Pinpoint the cell where the given text exists, returning its [X, Y] midpoint coordinate. 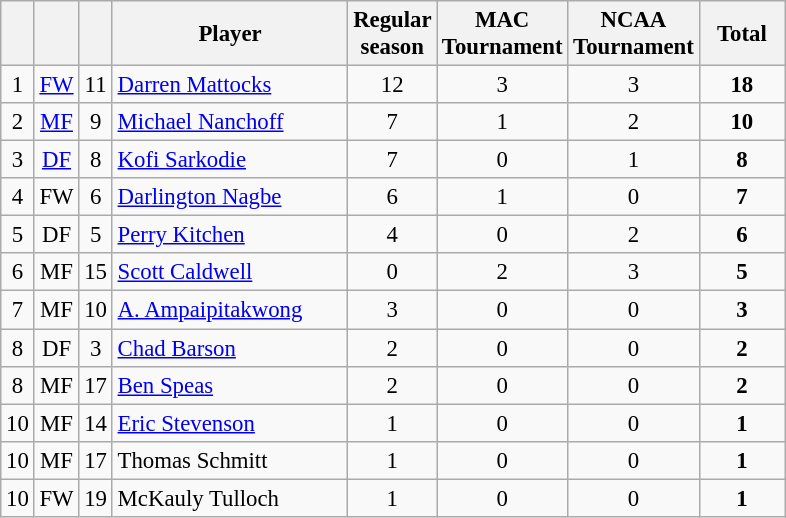
Perry Kitchen [230, 235]
11 [96, 85]
14 [96, 423]
McKauly Tulloch [230, 498]
15 [96, 273]
Michael Nanchoff [230, 122]
Darren Mattocks [230, 85]
A. Ampaipitakwong [230, 310]
9 [96, 122]
Chad Barson [230, 348]
Scott Caldwell [230, 273]
Eric Stevenson [230, 423]
Thomas Schmitt [230, 460]
Player [230, 34]
Total [742, 34]
Ben Speas [230, 385]
MAC Tournament [502, 34]
Kofi Sarkodie [230, 160]
18 [742, 85]
12 [392, 85]
Darlington Nagbe [230, 197]
NCAA Tournament [634, 34]
19 [96, 498]
Regular season [392, 34]
